Scan for the cell matching the given text and deliver its (X, Y) coordinate at center. 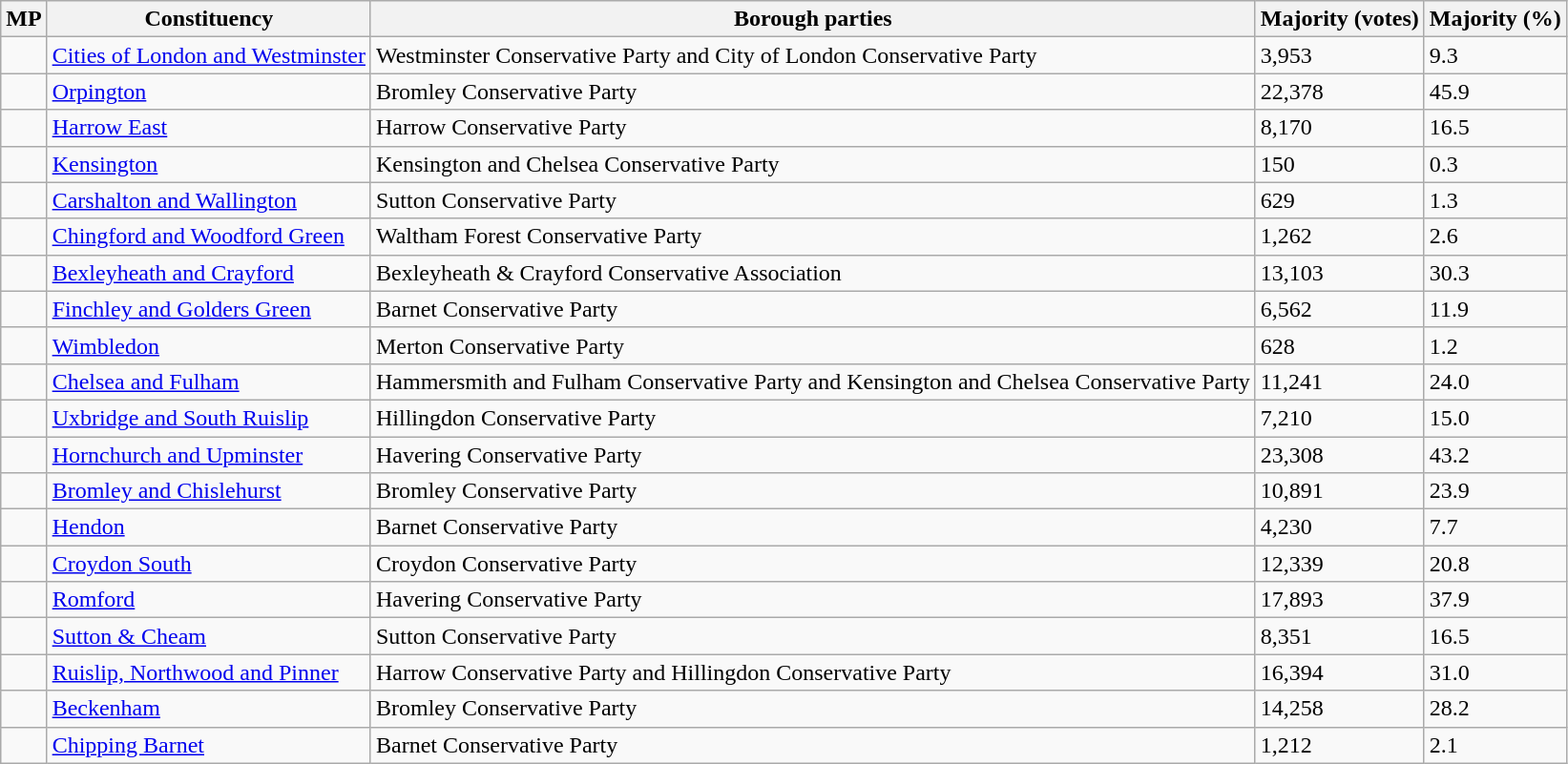
4,230 (1340, 527)
45.9 (1495, 92)
31.0 (1495, 672)
28.2 (1495, 709)
12,339 (1340, 564)
1,212 (1340, 745)
Majority (votes) (1340, 19)
2.1 (1495, 745)
Orpington (208, 92)
3,953 (1340, 55)
43.2 (1495, 455)
11,241 (1340, 382)
Bexleyheath and Crayford (208, 273)
1.2 (1495, 345)
Uxbridge and South Ruislip (208, 418)
15.0 (1495, 418)
Bexleyheath & Crayford Conservative Association (813, 273)
Harrow Conservative Party and Hillingdon Conservative Party (813, 672)
Kensington and Chelsea Conservative Party (813, 164)
1.3 (1495, 200)
Croydon South (208, 564)
Croydon Conservative Party (813, 564)
14,258 (1340, 709)
9.3 (1495, 55)
Constituency (208, 19)
37.9 (1495, 600)
Harrow East (208, 128)
7,210 (1340, 418)
Carshalton and Wallington (208, 200)
MP (24, 19)
Hammersmith and Fulham Conservative Party and Kensington and Chelsea Conservative Party (813, 382)
7.7 (1495, 527)
2.6 (1495, 237)
Merton Conservative Party (813, 345)
20.8 (1495, 564)
8,351 (1340, 636)
6,562 (1340, 309)
Hillingdon Conservative Party (813, 418)
16,394 (1340, 672)
10,891 (1340, 491)
24.0 (1495, 382)
628 (1340, 345)
Majority (%) (1495, 19)
Cities of London and Westminster (208, 55)
629 (1340, 200)
Romford (208, 600)
8,170 (1340, 128)
Kensington (208, 164)
Wimbledon (208, 345)
Chingford and Woodford Green (208, 237)
1,262 (1340, 237)
17,893 (1340, 600)
150 (1340, 164)
23.9 (1495, 491)
Hendon (208, 527)
Borough parties (813, 19)
Beckenham (208, 709)
Waltham Forest Conservative Party (813, 237)
Chipping Barnet (208, 745)
13,103 (1340, 273)
30.3 (1495, 273)
0.3 (1495, 164)
Ruislip, Northwood and Pinner (208, 672)
Sutton & Cheam (208, 636)
Chelsea and Fulham (208, 382)
Bromley and Chislehurst (208, 491)
11.9 (1495, 309)
Hornchurch and Upminster (208, 455)
23,308 (1340, 455)
22,378 (1340, 92)
Finchley and Golders Green (208, 309)
Westminster Conservative Party and City of London Conservative Party (813, 55)
Harrow Conservative Party (813, 128)
